Pinpoint the cell where the given text exists, returning its [x, y] midpoint coordinate. 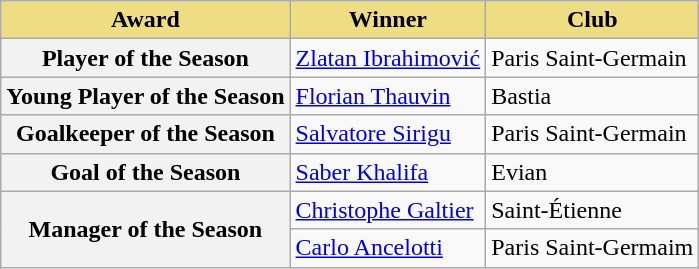
Florian Thauvin [388, 96]
Carlo Ancelotti [388, 248]
Christophe Galtier [388, 210]
Manager of the Season [146, 229]
Evian [592, 172]
Zlatan Ibrahimović [388, 58]
Award [146, 20]
Winner [388, 20]
Young Player of the Season [146, 96]
Saint-Étienne [592, 210]
Saber Khalifa [388, 172]
Goal of the Season [146, 172]
Goalkeeper of the Season [146, 134]
Bastia [592, 96]
Club [592, 20]
Salvatore Sirigu [388, 134]
Paris Saint-Germaim [592, 248]
Player of the Season [146, 58]
